Find where the given text appears and provide that cell's center as (X, Y) coordinate. 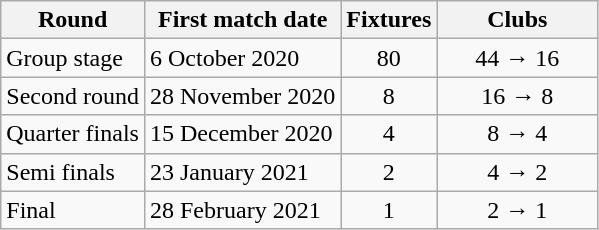
8 → 4 (518, 134)
Round (73, 20)
28 November 2020 (242, 96)
6 October 2020 (242, 58)
28 February 2021 (242, 210)
1 (389, 210)
4 (389, 134)
Fixtures (389, 20)
16 → 8 (518, 96)
44 → 16 (518, 58)
23 January 2021 (242, 172)
Final (73, 210)
15 December 2020 (242, 134)
8 (389, 96)
2 (389, 172)
Quarter finals (73, 134)
First match date (242, 20)
Semi finals (73, 172)
Second round (73, 96)
2 → 1 (518, 210)
Clubs (518, 20)
Group stage (73, 58)
80 (389, 58)
4 → 2 (518, 172)
